Search for the cell housing the specified text and yield its (X, Y) center coordinate. 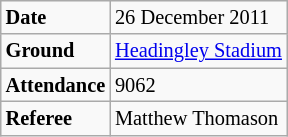
26 December 2011 (198, 17)
Headingley Stadium (198, 51)
Date (56, 17)
9062 (198, 85)
Ground (56, 51)
Attendance (56, 85)
Matthew Thomason (198, 118)
Referee (56, 118)
